Identify which cell holds the provided text, then report its (X, Y) central coordinate. 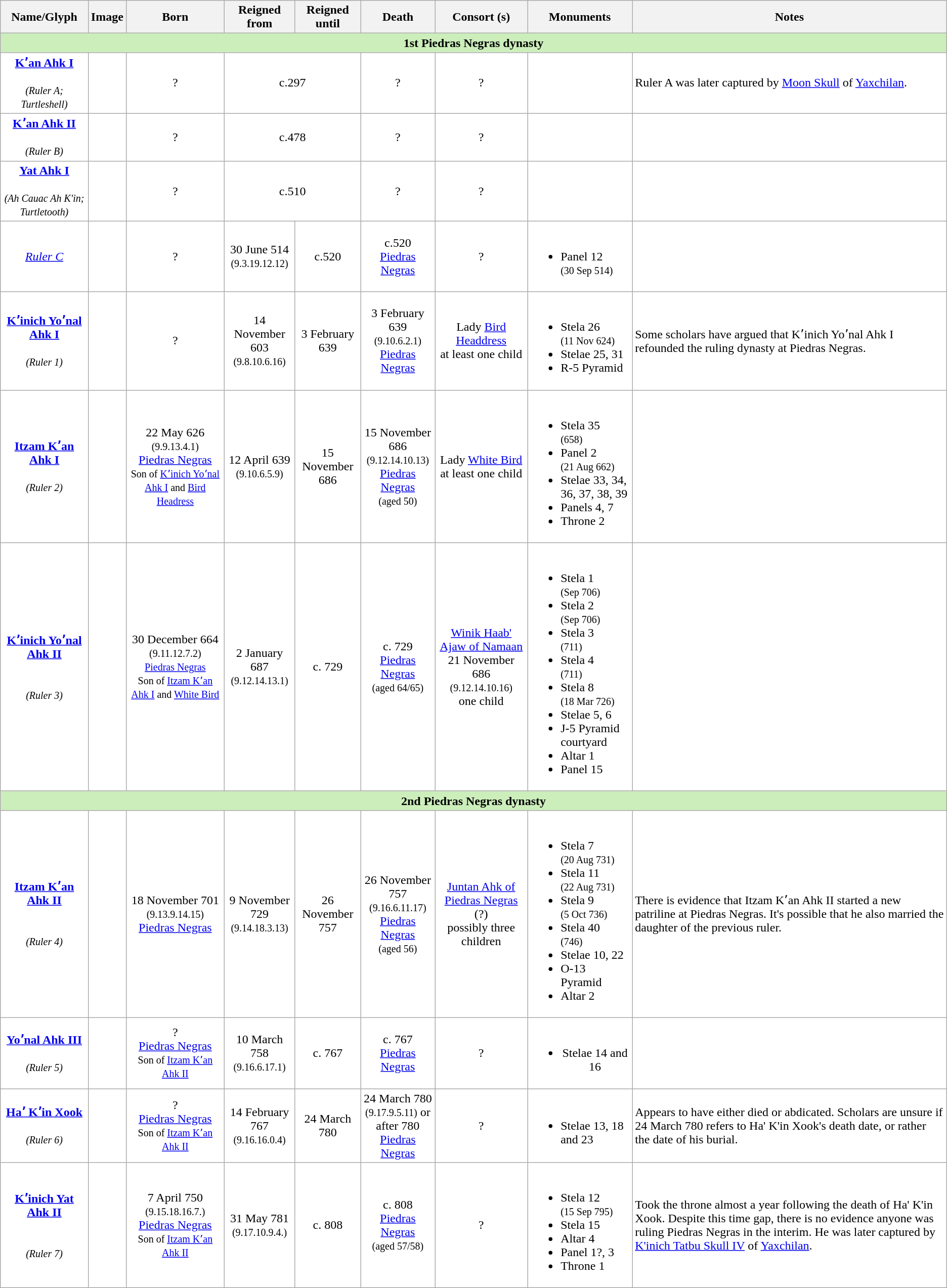
2nd Piedras Negras dynasty (473, 801)
Name/Glyph (45, 17)
c.520Piedras Negras (398, 256)
Monuments (580, 17)
31 May 781(9.17.10.9.4.) (259, 1225)
26 November 757 (328, 914)
Panel 12(30 Sep 514) (580, 256)
c.478 (292, 137)
26 November 757(9.16.6.11.17)Piedras Negras(aged 56) (398, 914)
Winik Haab' Ajaw of Namaan21 November 686(9.12.14.10.16)one child (482, 667)
c. 729Piedras Negras(aged 64/65) (398, 667)
Stelae 13, 18 and 23 (580, 1125)
15 November 686(9.12.14.10.13)Piedras Negras(aged 50) (398, 466)
Ruler C (45, 256)
Stela 7(20 Aug 731)Stela 11(22 Aug 731)Stela 9(5 Oct 736)Stela 40(746)Stelae 10, 22O-13 PyramidAltar 2 (580, 914)
Kʼinich Yat Ahk II(Ruler 7) (45, 1225)
c.297 (292, 83)
2 January 687(9.12.14.13.1) (259, 667)
14 February 767(9.16.16.0.4) (259, 1125)
22 May 626(9.9.13.4.1)Piedras NegrasSon of Kʼinich Yoʼnal Ahk I and Bird Headress (175, 466)
Some scholars have argued that Kʼinich Yoʼnal Ahk I refounded the ruling dynasty at Piedras Negras. (790, 341)
Kʼan Ahk I(Ruler A; Turtleshell) (45, 83)
Consort (s) (482, 17)
7 April 750(9.15.18.16.7.)Piedras NegrasSon of Itzam Kʼan Ahk II (175, 1225)
30 June 514(9.3.19.12.12) (259, 256)
30 December 664(9.11.12.7.2)Piedras NegrasSon of Itzam Kʼan Ahk I and White Bird (175, 667)
Reigned until (328, 17)
Ruler A was later captured by Moon Skull of Yaxchilan. (790, 83)
Yoʼnal Ahk III(Ruler 5) (45, 1053)
c.510 (292, 191)
24 March 780 (328, 1125)
c. 729 (328, 667)
c. 767 (328, 1053)
c. 767Piedras Negras (398, 1053)
Haʼ Kʼin Xook(Ruler 6) (45, 1125)
Death (398, 17)
9 November 729(9.14.18.3.13) (259, 914)
12 April 639(9.10.6.5.9) (259, 466)
c. 808 (328, 1225)
18 November 701(9.13.9.14.15)Piedras Negras (175, 914)
Yat Ahk I(Ah Cauac Ah K'in; Turtletooth) (45, 191)
Itzam Kʼan Ahk II(Ruler 4) (45, 914)
3 February 639(9.10.6.2.1)Piedras Negras (398, 341)
15 November 686 (328, 466)
Lady White Birdat least one child (482, 466)
3 February 639 (328, 341)
Stela 1(Sep 706)Stela 2(Sep 706)Stela 3(711)Stela 4(711)Stela 8(18 Mar 726)Stelae 5, 6J-5 Pyramid courtyardAltar 1Panel 15 (580, 667)
Itzam Kʼan Ahk I(Ruler 2) (45, 466)
Stelae 14 and 16 (580, 1053)
c. 808Piedras Negras(aged 57/58) (398, 1225)
Lady Bird Headdressat least one child (482, 341)
Stela 35(658)Panel 2(21 Aug 662)Stelae 33, 34, 36, 37, 38, 39Panels 4, 7Throne 2 (580, 466)
Born (175, 17)
Stela 12(15 Sep 795)Stela 15Altar 4Panel 1?, 3Throne 1 (580, 1225)
Kʼan Ahk II(Ruler B) (45, 137)
1st Piedras Negras dynasty (473, 43)
24 March 780(9.17.9.5.11) or after 780Piedras Negras (398, 1125)
14 November 603(9.8.10.6.16) (259, 341)
10 March 758(9.16.6.17.1) (259, 1053)
Juntan Ahk of Piedras Negras (?)possibly three children (482, 914)
Image (107, 17)
Kʼinich Yoʼnal Ahk I(Ruler 1) (45, 341)
Kʼinich Yoʼnal Ahk II (Ruler 3) (45, 667)
Reigned from (259, 17)
c.520 (328, 256)
Stela 26(11 Nov 624)Stelae 25, 31R-5 Pyramid (580, 341)
Notes (790, 17)
Appears to have either died or abdicated. Scholars are unsure if 24 March 780 refers to Ha' K'in Xook's death date, or rather the date of his burial. (790, 1125)
